Find where the given text appears and provide that cell's center as [X, Y] coordinate. 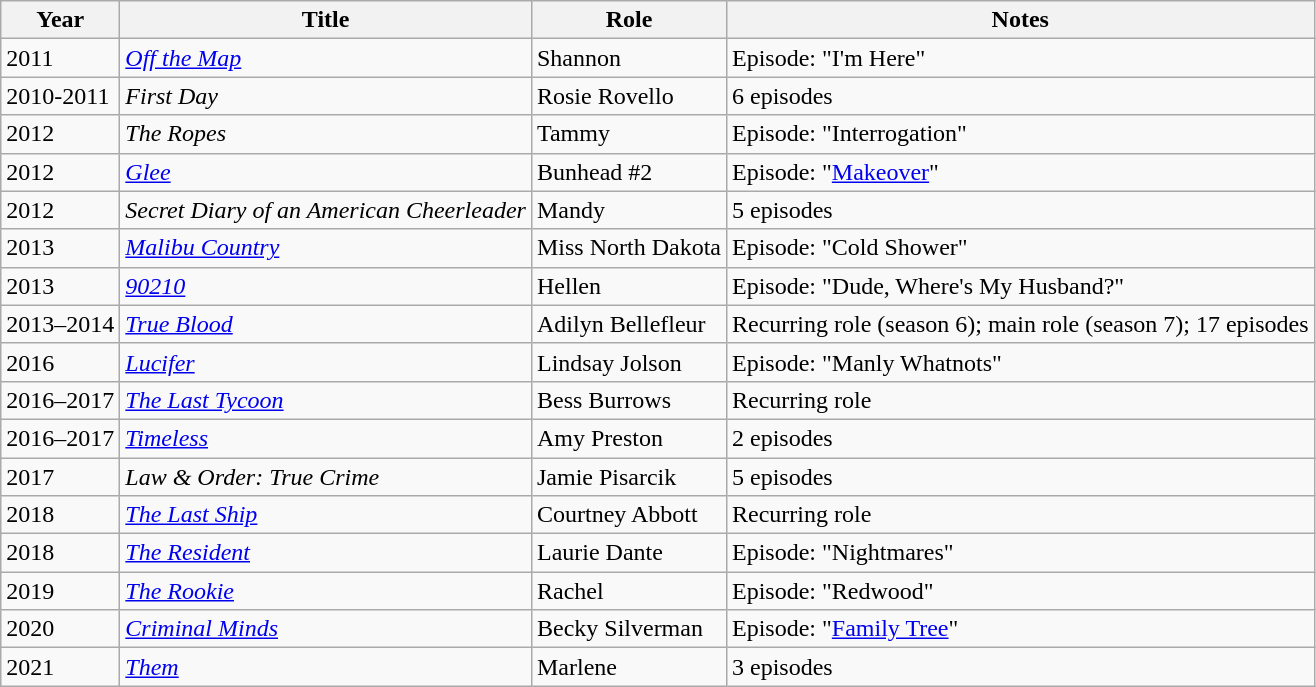
Lindsay Jolson [628, 362]
Shannon [628, 58]
2020 [60, 629]
Rosie Rovello [628, 96]
Timeless [326, 438]
Notes [1020, 20]
Bess Burrows [628, 400]
Becky Silverman [628, 629]
2021 [60, 667]
Criminal Minds [326, 629]
Episode: "Cold Shower" [1020, 248]
Adilyn Bellefleur [628, 324]
Year [60, 20]
Tammy [628, 134]
Courtney Abbott [628, 515]
90210 [326, 286]
Malibu Country [326, 248]
Jamie Pisarcik [628, 477]
Hellen [628, 286]
Episode: "Manly Whatnots" [1020, 362]
The Resident [326, 553]
Episode: "Family Tree" [1020, 629]
Episode: "I'm Here" [1020, 58]
2013–2014 [60, 324]
The Ropes [326, 134]
2 episodes [1020, 438]
Secret Diary of an American Cheerleader [326, 210]
The Rookie [326, 591]
Episode: "Redwood" [1020, 591]
Marlene [628, 667]
Laurie Dante [628, 553]
Amy Preston [628, 438]
2016 [60, 362]
Them [326, 667]
Glee [326, 172]
2011 [60, 58]
Episode: "Nightmares" [1020, 553]
The Last Tycoon [326, 400]
2017 [60, 477]
Lucifer [326, 362]
Off the Map [326, 58]
Recurring role (season 6); main role (season 7); 17 episodes [1020, 324]
Bunhead #2 [628, 172]
Rachel [628, 591]
2019 [60, 591]
Episode: "Dude, Where's My Husband?" [1020, 286]
Episode: "Interrogation" [1020, 134]
Role [628, 20]
True Blood [326, 324]
The Last Ship [326, 515]
Miss North Dakota [628, 248]
6 episodes [1020, 96]
3 episodes [1020, 667]
2010-2011 [60, 96]
Mandy [628, 210]
Law & Order: True Crime [326, 477]
Title [326, 20]
Episode: "Makeover" [1020, 172]
First Day [326, 96]
